Output the [X, Y] coordinate of the center of the cell containing the given text.  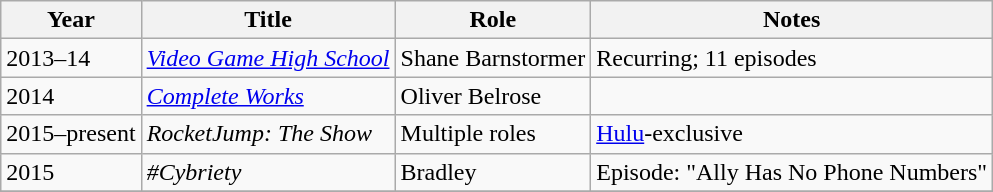
Shane Barnstormer [493, 58]
Episode: "Ally Has No Phone Numbers" [792, 172]
Complete Works [268, 96]
#Cybriety [268, 172]
Role [493, 20]
RocketJump: The Show [268, 134]
Notes [792, 20]
2014 [71, 96]
2015 [71, 172]
Hulu-exclusive [792, 134]
Oliver Belrose [493, 96]
Title [268, 20]
2013–14 [71, 58]
2015–present [71, 134]
Bradley [493, 172]
Video Game High School [268, 58]
Recurring; 11 episodes [792, 58]
Multiple roles [493, 134]
Year [71, 20]
